Return the [X, Y] coordinate for the center point of the cell that contains the specified text.  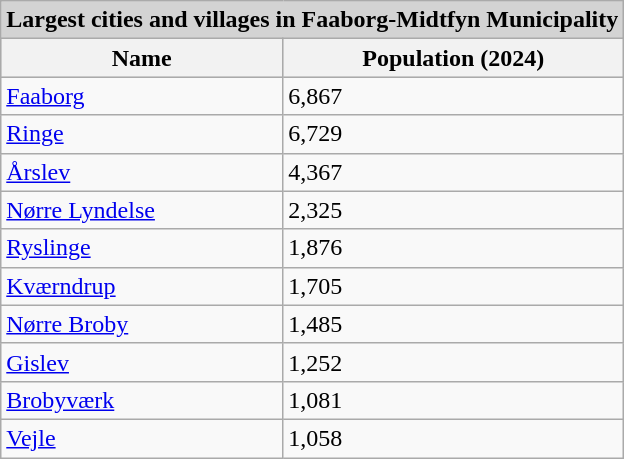
Name [142, 58]
Nørre Broby [142, 324]
1,081 [454, 400]
6,729 [454, 134]
Population (2024) [454, 58]
2,325 [454, 210]
Gislev [142, 362]
6,867 [454, 96]
Ringe [142, 134]
Årslev [142, 172]
Vejle [142, 438]
Ryslinge [142, 248]
1,058 [454, 438]
1,705 [454, 286]
1,485 [454, 324]
1,252 [454, 362]
4,367 [454, 172]
1,876 [454, 248]
Nørre Lyndelse [142, 210]
Brobyværk [142, 400]
Faaborg [142, 96]
Kværndrup [142, 286]
Largest cities and villages in Faaborg-Midtfyn Municipality [312, 20]
